Locate the cell with the specified text and output its [X, Y] center coordinate. 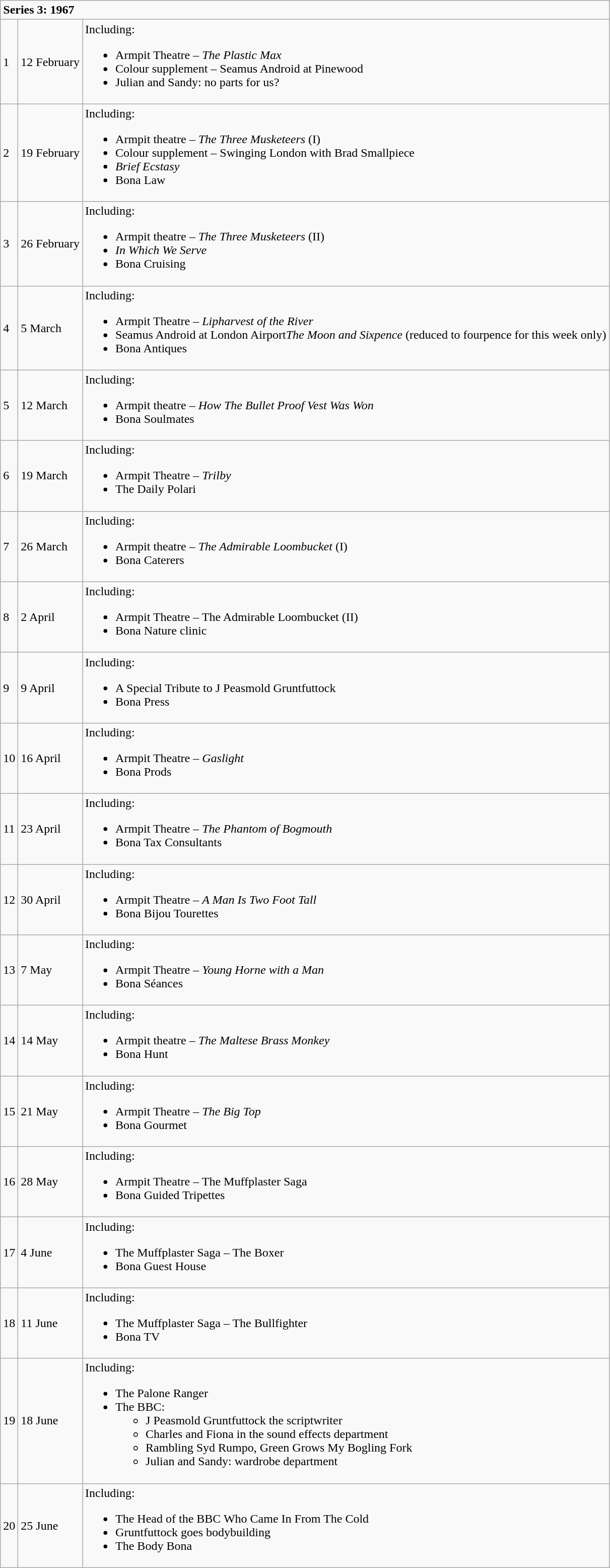
26 February [50, 244]
2 April [50, 617]
Including:Armpit theatre – The Admirable Loombucket (I)Bona Caterers [346, 546]
18 June [50, 1421]
5 March [50, 328]
11 June [50, 1323]
14 [9, 1041]
12 February [50, 61]
Including:Armpit theatre – The Three Musketeers (II)In Which We ServeBona Cruising [346, 244]
Including:Armpit theatre – The Maltese Brass MonkeyBona Hunt [346, 1041]
20 [9, 1525]
7 May [50, 970]
28 May [50, 1182]
9 April [50, 687]
4 [9, 328]
Including:Armpit Theatre – A Man Is Two Foot TallBona Bijou Tourettes [346, 899]
16 [9, 1182]
19 March [50, 476]
10 [9, 758]
Including:Armpit Theatre – The Big TopBona Gourmet [346, 1111]
1 [9, 61]
Series 3: 1967 [305, 10]
8 [9, 617]
Including:Armpit theatre – The Three Musketeers (I)Colour supplement – Swinging London with Brad SmallpieceBrief EcstasyBona Law [346, 153]
6 [9, 476]
2 [9, 153]
13 [9, 970]
30 April [50, 899]
5 [9, 405]
Including:A Special Tribute to J Peasmold GruntfuttockBona Press [346, 687]
Including:Armpit Theatre – The Phantom of BogmouthBona Tax Consultants [346, 829]
Including:The Muffplaster Saga – The BullfighterBona TV [346, 1323]
14 May [50, 1041]
Including:Armpit Theatre – The Admirable Loombucket (II)Bona Nature clinic [346, 617]
Including:Armpit Theatre – The Muffplaster SagaBona Guided Tripettes [346, 1182]
Including:Armpit Theatre – TrilbyThe Daily Polari [346, 476]
Including:Armpit Theatre – The Plastic MaxColour supplement – Seamus Android at PinewoodJulian and Sandy: no parts for us? [346, 61]
Including:Armpit theatre – How The Bullet Proof Vest Was WonBona Soulmates [346, 405]
9 [9, 687]
Including:The Head of the BBC Who Came In From The ColdGruntfuttock goes bodybuildingThe Body Bona [346, 1525]
25 June [50, 1525]
23 April [50, 829]
18 [9, 1323]
17 [9, 1252]
26 March [50, 546]
Including:The Muffplaster Saga – The BoxerBona Guest House [346, 1252]
19 February [50, 153]
11 [9, 829]
15 [9, 1111]
4 June [50, 1252]
16 April [50, 758]
19 [9, 1421]
Including:Armpit Theatre – Young Horne with a ManBona Séances [346, 970]
12 [9, 899]
Including:Armpit Theatre – GaslightBona Prods [346, 758]
7 [9, 546]
3 [9, 244]
21 May [50, 1111]
12 March [50, 405]
